Provide the [X, Y] coordinate of the cell's center where the given text is located.  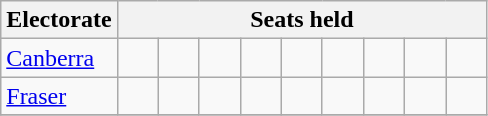
Fraser [59, 96]
Canberra [59, 58]
Electorate [59, 20]
Seats held [302, 20]
